Detect which cell encompasses the target text, then output its [X, Y] center coordinate. 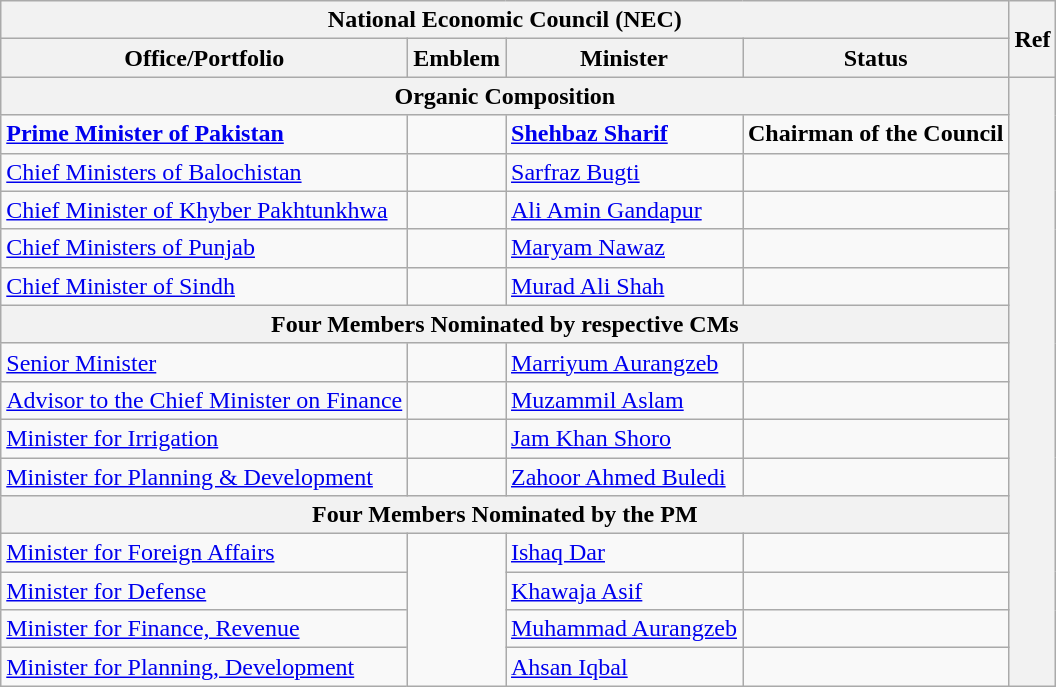
Muhammad Aurangzeb [624, 629]
Minister [624, 58]
Status [875, 58]
Ahsan Iqbal [624, 667]
Organic Composition [505, 96]
Murad Ali Shah [624, 286]
Shehbaz Sharif [624, 134]
Minister for Irrigation [204, 438]
Ref [1032, 39]
Chief Minister of Khyber Pakhtunkhwa [204, 210]
Chief Minister of Sindh [204, 286]
Minister for Defense [204, 591]
Ali Amin Gandapur [624, 210]
Senior Minister [204, 362]
Prime Minister of Pakistan [204, 134]
Four Members Nominated by respective CMs [505, 324]
Ishaq Dar [624, 553]
Advisor to the Chief Minister on Finance [204, 400]
National Economic Council (NEC) [505, 20]
Khawaja Asif [624, 591]
Emblem [457, 58]
Jam Khan Shoro [624, 438]
Chairman of the Council [875, 134]
Four Members Nominated by the PM [505, 515]
Minister for Finance, Revenue [204, 629]
Chief Ministers of Balochistan [204, 172]
Zahoor Ahmed Buledi [624, 477]
Office/Portfolio [204, 58]
Maryam Nawaz [624, 248]
Sarfraz Bugti [624, 172]
Muzammil Aslam [624, 400]
Minister for Planning, Development [204, 667]
Minister for Planning & Development [204, 477]
Marriyum Aurangzeb [624, 362]
Chief Ministers of Punjab [204, 248]
Minister for Foreign Affairs [204, 553]
